Find where the given text appears and provide that cell's center as (x, y) coordinate. 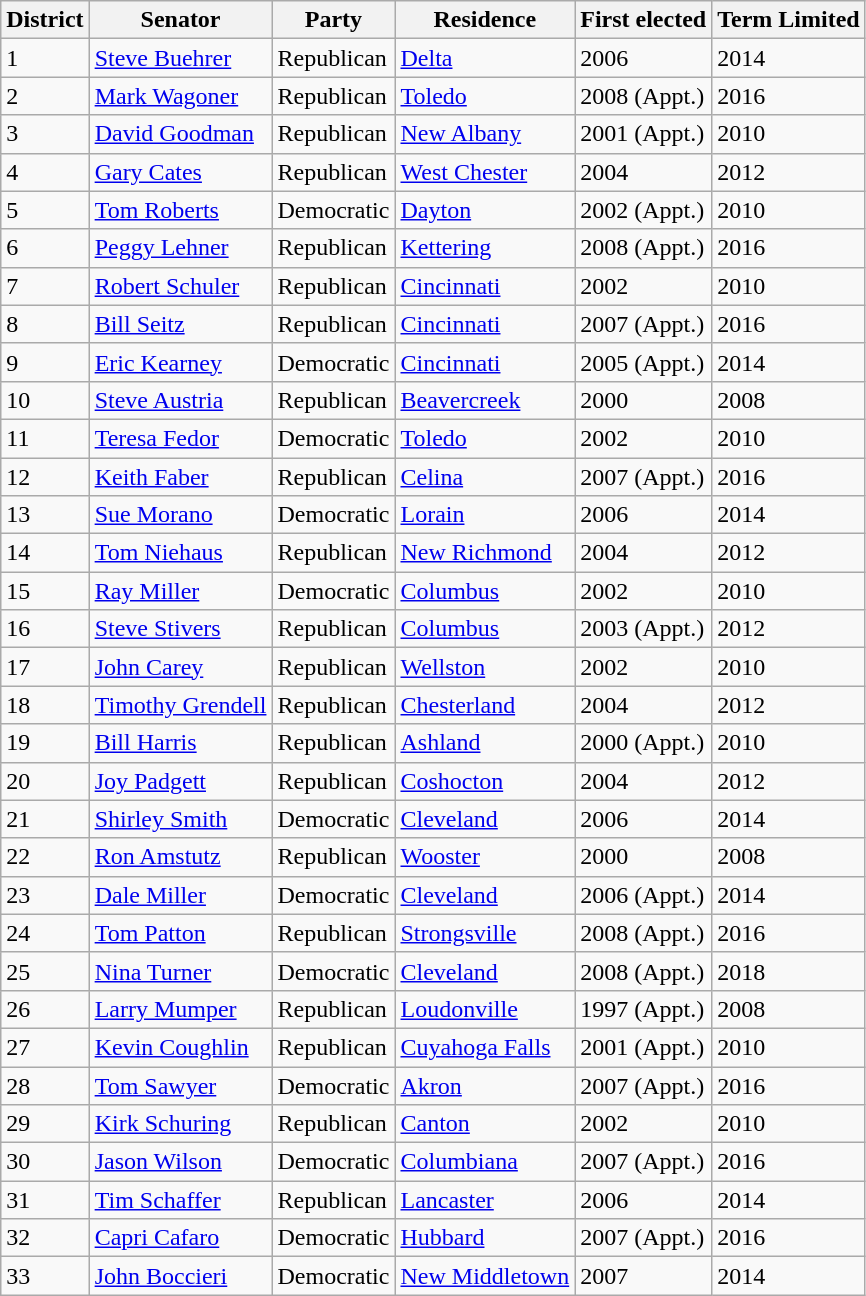
20 (45, 781)
25 (45, 971)
Wellston (485, 667)
24 (45, 933)
33 (45, 1276)
23 (45, 895)
Steve Buehrer (180, 58)
Larry Mumper (180, 1009)
Term Limited (788, 20)
New Albany (485, 134)
Bill Harris (180, 743)
Chesterland (485, 705)
Bill Seitz (180, 324)
Delta (485, 58)
Loudonville (485, 1009)
Jason Wilson (180, 1162)
Beavercreek (485, 400)
Steve Austria (180, 400)
Joy Padgett (180, 781)
Tom Roberts (180, 210)
16 (45, 629)
Sue Morano (180, 515)
Party (334, 20)
2018 (788, 971)
Strongsville (485, 933)
Eric Kearney (180, 362)
Tom Niehaus (180, 553)
John Boccieri (180, 1276)
Wooster (485, 857)
New Middletown (485, 1276)
14 (45, 553)
2003 (Appt.) (644, 629)
Peggy Lehner (180, 248)
Tim Schaffer (180, 1200)
21 (45, 819)
Nina Turner (180, 971)
1 (45, 58)
Timothy Grendell (180, 705)
Ray Miller (180, 591)
Teresa Fedor (180, 438)
8 (45, 324)
Kevin Coughlin (180, 1047)
Dayton (485, 210)
2002 (Appt.) (644, 210)
Lancaster (485, 1200)
Tom Sawyer (180, 1085)
First elected (644, 20)
11 (45, 438)
10 (45, 400)
2 (45, 96)
David Goodman (180, 134)
4 (45, 172)
22 (45, 857)
9 (45, 362)
30 (45, 1162)
17 (45, 667)
2006 (Appt.) (644, 895)
Ron Amstutz (180, 857)
New Richmond (485, 553)
Celina (485, 477)
13 (45, 515)
Lorain (485, 515)
Kettering (485, 248)
19 (45, 743)
6 (45, 248)
Akron (485, 1085)
Coshocton (485, 781)
Tom Patton (180, 933)
5 (45, 210)
Cuyahoga Falls (485, 1047)
Columbiana (485, 1162)
18 (45, 705)
2007 (644, 1276)
2005 (Appt.) (644, 362)
Capri Cafaro (180, 1238)
Dale Miller (180, 895)
Hubbard (485, 1238)
28 (45, 1085)
3 (45, 134)
7 (45, 286)
District (45, 20)
27 (45, 1047)
31 (45, 1200)
Shirley Smith (180, 819)
32 (45, 1238)
Mark Wagoner (180, 96)
2000 (Appt.) (644, 743)
West Chester (485, 172)
Residence (485, 20)
John Carey (180, 667)
Kirk Schuring (180, 1124)
Canton (485, 1124)
Robert Schuler (180, 286)
Keith Faber (180, 477)
Steve Stivers (180, 629)
Ashland (485, 743)
12 (45, 477)
Gary Cates (180, 172)
Senator (180, 20)
1997 (Appt.) (644, 1009)
26 (45, 1009)
15 (45, 591)
29 (45, 1124)
